Extract the [X, Y] coordinate from the center of the cell holding the provided text.  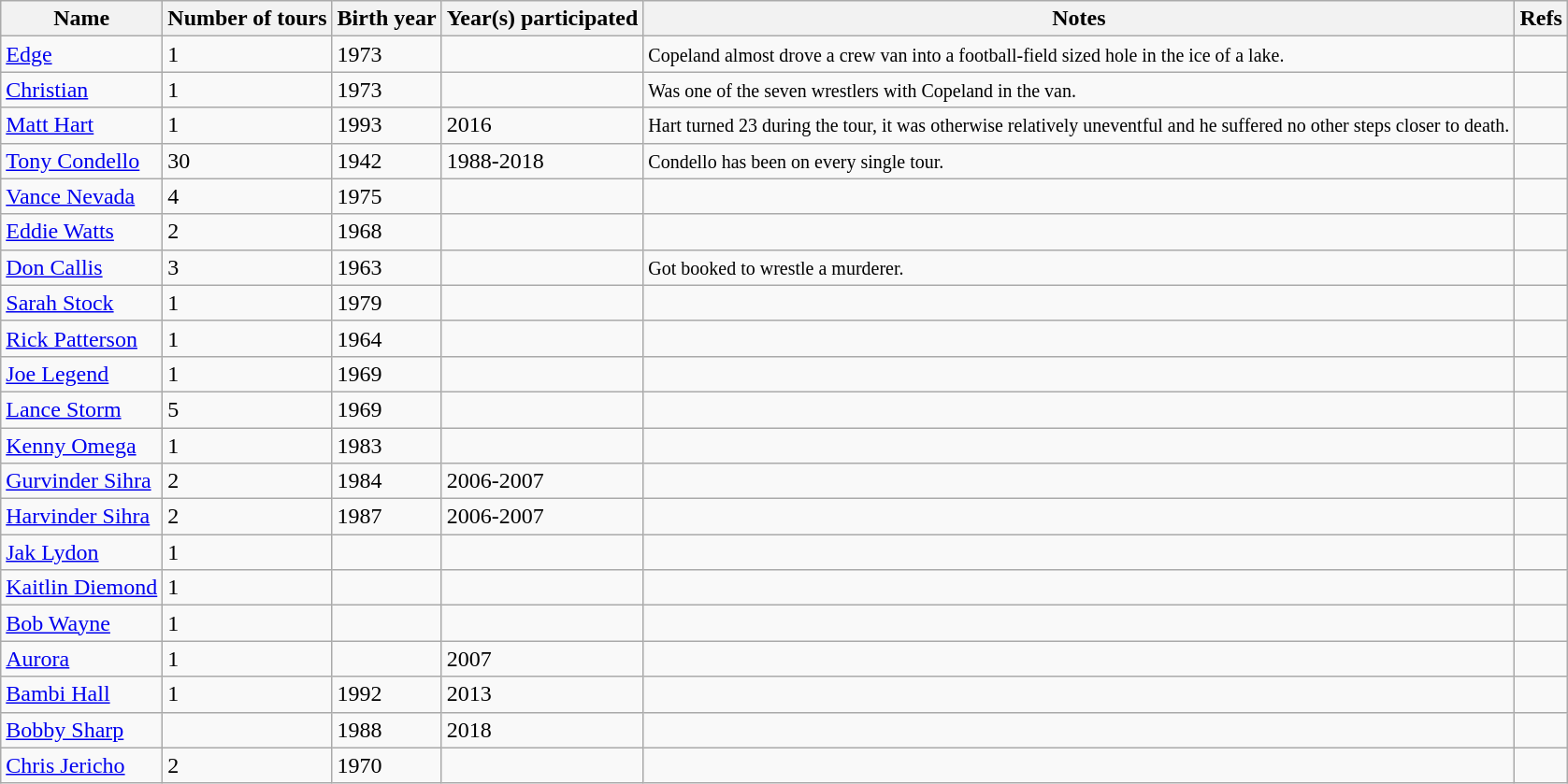
Bambi Hall [82, 694]
1975 [387, 196]
Kaitlin Diemond [82, 588]
Jak Lydon [82, 552]
Matt Hart [82, 125]
Eddie Watts [82, 232]
Was one of the seven wrestlers with Copeland in the van. [1079, 90]
1970 [387, 765]
Aurora [82, 659]
1983 [387, 446]
Sarah Stock [82, 303]
Copeland almost drove a crew van into a football-field sized hole in the ice of a lake. [1079, 54]
Edge [82, 54]
Notes [1079, 19]
Name [82, 19]
2018 [542, 730]
1964 [387, 338]
Birth year [387, 19]
2007 [542, 659]
1942 [387, 161]
2013 [542, 694]
Year(s) participated [542, 19]
5 [247, 409]
Bob Wayne [82, 623]
1968 [387, 232]
Condello has been on every single tour. [1079, 161]
4 [247, 196]
Harvinder Sihra [82, 517]
1988 [387, 730]
Christian [82, 90]
Kenny Omega [82, 446]
1993 [387, 125]
Number of tours [247, 19]
Refs [1541, 19]
Lance Storm [82, 409]
Joe Legend [82, 374]
Gurvinder Sihra [82, 481]
Rick Patterson [82, 338]
3 [247, 267]
30 [247, 161]
Don Callis [82, 267]
Tony Condello [82, 161]
2016 [542, 125]
1988-2018 [542, 161]
1979 [387, 303]
Bobby Sharp [82, 730]
Got booked to wrestle a murderer. [1079, 267]
1963 [387, 267]
1984 [387, 481]
Vance Nevada [82, 196]
Hart turned 23 during the tour, it was otherwise relatively uneventful and he suffered no other steps closer to death. [1079, 125]
Chris Jericho [82, 765]
1987 [387, 517]
1992 [387, 694]
